Scan for the cell matching the given text and deliver its (x, y) coordinate at center. 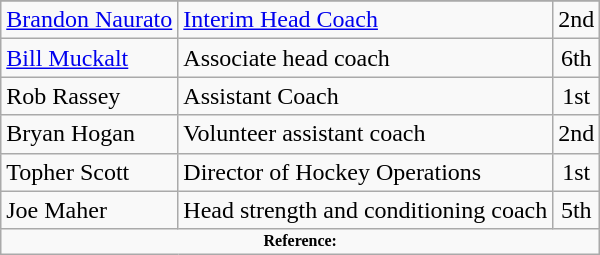
Brandon Naurato (90, 20)
Interim Head Coach (366, 20)
Bill Muckalt (90, 58)
Reference: (300, 241)
5th (576, 210)
Rob Rassey (90, 96)
Director of Hockey Operations (366, 172)
Topher Scott (90, 172)
Head strength and conditioning coach (366, 210)
Associate head coach (366, 58)
Assistant Coach (366, 96)
Bryan Hogan (90, 134)
Joe Maher (90, 210)
6th (576, 58)
Volunteer assistant coach (366, 134)
